Extract the [x, y] coordinate from the center of the cell holding the provided text.  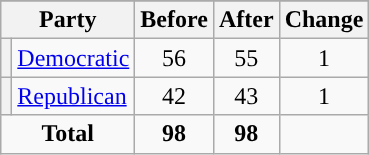
Democratic [74, 58]
After [246, 20]
Change [324, 20]
Party [68, 20]
56 [174, 58]
Total [68, 134]
42 [174, 96]
Before [174, 20]
43 [246, 96]
55 [246, 58]
Republican [74, 96]
